Return the (x, y) coordinate for the center point of the cell that contains the specified text.  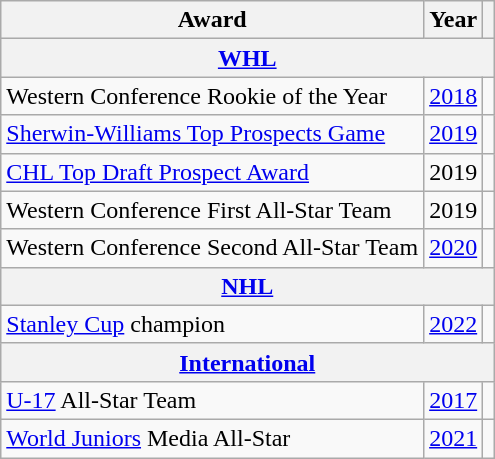
Year (454, 20)
U-17 All-Star Team (212, 400)
Western Conference Second All-Star Team (212, 248)
Western Conference First All-Star Team (212, 210)
WHL (248, 58)
CHL Top Draft Prospect Award (212, 172)
2017 (454, 400)
International (248, 362)
2018 (454, 96)
2021 (454, 438)
2022 (454, 324)
2020 (454, 248)
Sherwin-Williams Top Prospects Game (212, 134)
World Juniors Media All-Star (212, 438)
Western Conference Rookie of the Year (212, 96)
Stanley Cup champion (212, 324)
NHL (248, 286)
Award (212, 20)
